Locate the cell with the specified text and output its [X, Y] center coordinate. 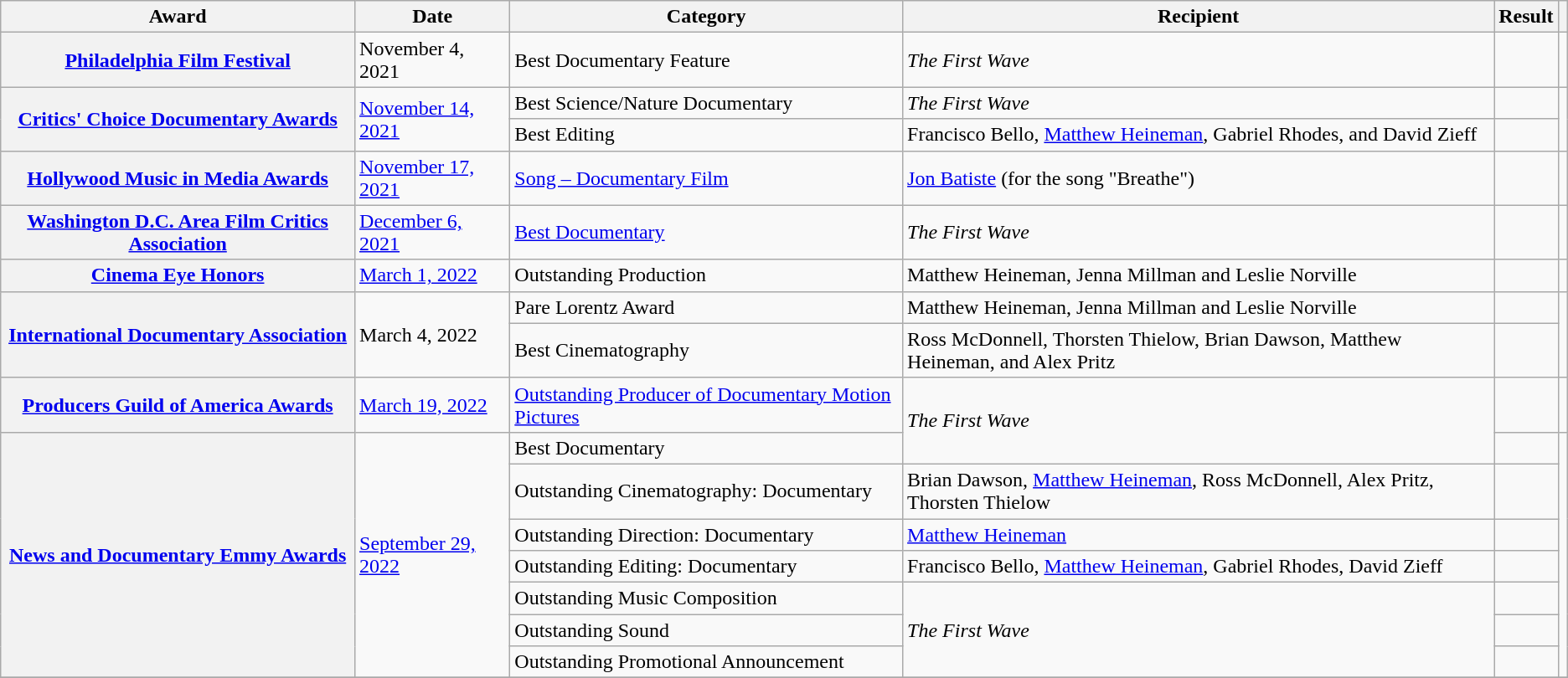
Producers Guild of America Awards [178, 405]
Best Editing [707, 135]
Francisco Bello, Matthew Heineman, Gabriel Rhodes, David Zieff [1199, 567]
November 17, 2021 [432, 177]
Outstanding Promotional Announcement [707, 662]
Hollywood Music in Media Awards [178, 177]
International Documentary Association [178, 335]
Brian Dawson, Matthew Heineman, Ross McDonnell, Alex Pritz, Thorsten Thielow [1199, 491]
Result [1526, 17]
Outstanding Cinematography: Documentary [707, 491]
News and Documentary Emmy Awards [178, 554]
Outstanding Direction: Documentary [707, 535]
Ross McDonnell, Thorsten Thielow, Brian Dawson, Matthew Heineman, and Alex Pritz [1199, 350]
November 14, 2021 [432, 119]
March 4, 2022 [432, 335]
Francisco Bello, Matthew Heineman, Gabriel Rhodes, and David Zieff [1199, 135]
Outstanding Production [707, 275]
December 6, 2021 [432, 233]
Outstanding Producer of Documentary Motion Pictures [707, 405]
Recipient [1199, 17]
March 19, 2022 [432, 405]
Category [707, 17]
Outstanding Music Composition [707, 598]
Award [178, 17]
Outstanding Sound [707, 630]
Critics' Choice Documentary Awards [178, 119]
Jon Batiste (for the song "Breathe") [1199, 177]
Best Cinematography [707, 350]
November 4, 2021 [432, 60]
Cinema Eye Honors [178, 275]
Matthew Heineman [1199, 535]
Outstanding Editing: Documentary [707, 567]
Philadelphia Film Festival [178, 60]
March 1, 2022 [432, 275]
Washington D.C. Area Film Critics Association [178, 233]
Pare Lorentz Award [707, 307]
Best Documentary Feature [707, 60]
Date [432, 17]
Song – Documentary Film [707, 177]
Best Science/Nature Documentary [707, 103]
September 29, 2022 [432, 554]
